For the text-containing cell, return its midpoint in (x, y) coordinate format. 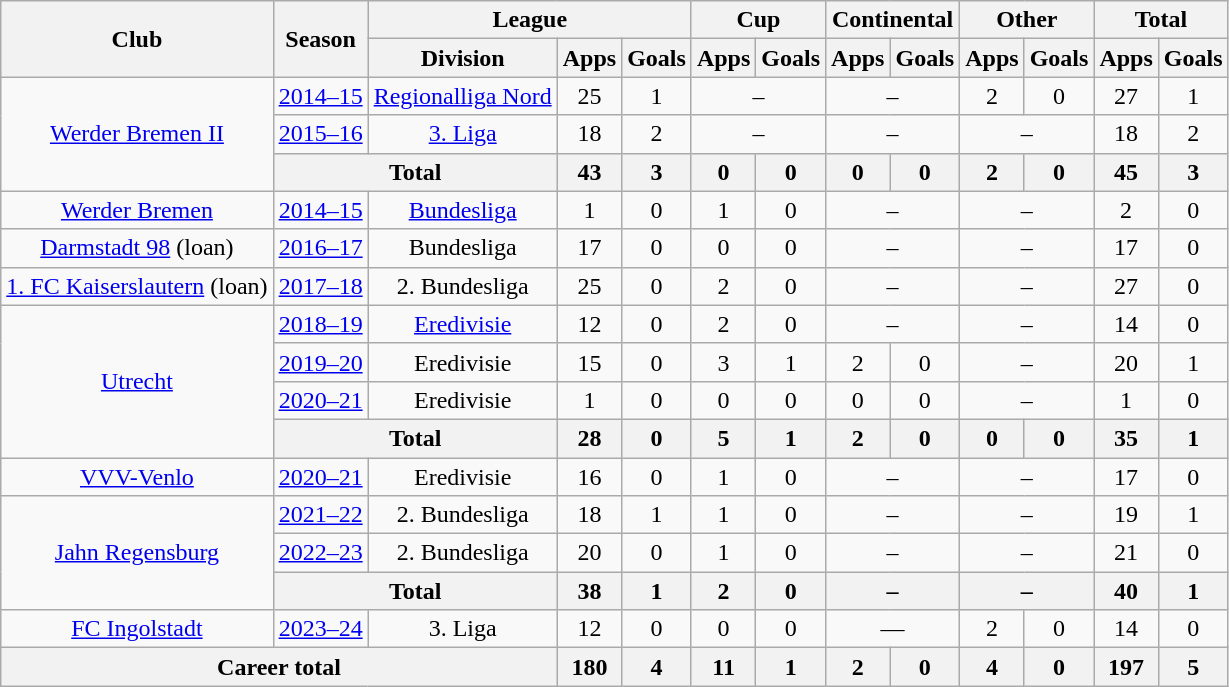
Werder Bremen (137, 210)
15 (589, 362)
197 (1126, 667)
FC Ingolstadt (137, 629)
2022–23 (320, 553)
35 (1126, 438)
1. FC Kaiserslautern (loan) (137, 286)
Cup (758, 20)
19 (1126, 515)
2023–24 (320, 629)
180 (589, 667)
45 (1126, 172)
2018–19 (320, 324)
43 (589, 172)
2019–20 (320, 362)
Continental (893, 20)
2016–17 (320, 248)
2021–22 (320, 515)
League (530, 20)
2017–18 (320, 286)
Season (320, 39)
Regionalliga Nord (462, 96)
16 (589, 477)
Club (137, 39)
— (893, 629)
40 (1126, 591)
Utrecht (137, 381)
VVV-Venlo (137, 477)
2015–16 (320, 134)
Other (1027, 20)
11 (723, 667)
38 (589, 591)
Career total (279, 667)
Werder Bremen II (137, 134)
21 (1126, 553)
Division (462, 58)
Jahn Regensburg (137, 553)
Darmstadt 98 (loan) (137, 248)
28 (589, 438)
